Identify which cell holds the provided text, then report its [x, y] central coordinate. 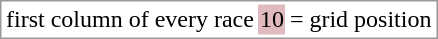
= grid position [360, 19]
first column of every race [130, 19]
10 [272, 19]
